Capture the cell that displays the provided text and extract its [x, y] central coordinate. 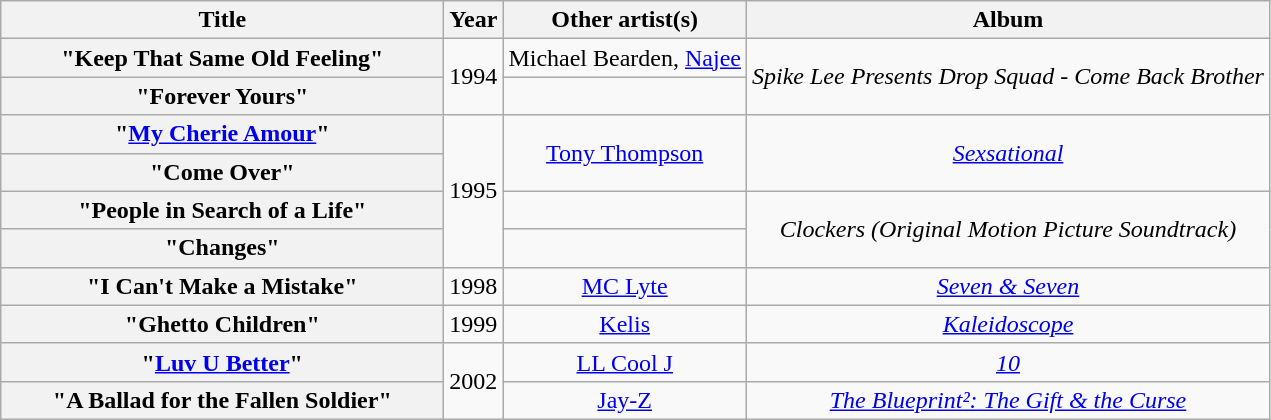
LL Cool J [625, 362]
Kelis [625, 324]
Seven & Seven [1008, 286]
"I Can't Make a Mistake" [222, 286]
Spike Lee Presents Drop Squad - Come Back Brother [1008, 77]
MC Lyte [625, 286]
1994 [474, 77]
Jay-Z [625, 400]
"Luv U Better" [222, 362]
Year [474, 20]
2002 [474, 381]
1995 [474, 191]
Title [222, 20]
Michael Bearden, Najee [625, 58]
"Changes" [222, 248]
Other artist(s) [625, 20]
"Ghetto Children" [222, 324]
"My Cherie Amour" [222, 134]
The Blueprint²: The Gift & the Curse [1008, 400]
"Come Over" [222, 172]
"People in Search of a Life" [222, 210]
Album [1008, 20]
"Forever Yours" [222, 96]
10 [1008, 362]
"A Ballad for the Fallen Soldier" [222, 400]
Sexsational [1008, 153]
Clockers (Original Motion Picture Soundtrack) [1008, 229]
Tony Thompson [625, 153]
1999 [474, 324]
Kaleidoscope [1008, 324]
1998 [474, 286]
"Keep That Same Old Feeling" [222, 58]
